Identify which cell holds the provided text, then report its [X, Y] central coordinate. 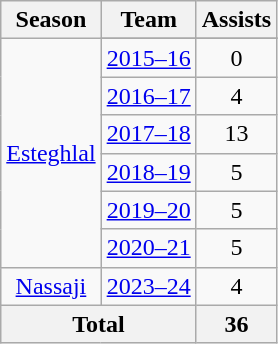
Team [148, 20]
2019–20 [148, 210]
36 [236, 324]
Esteghlal [51, 153]
Nassaji [51, 286]
2017–18 [148, 134]
2023–24 [148, 286]
2016–17 [148, 96]
Assists [236, 20]
2015–16 [148, 58]
2018–19 [148, 172]
0 [236, 58]
Season [51, 20]
13 [236, 134]
Total [98, 324]
2020–21 [148, 248]
